Search for the cell housing the specified text and yield its [x, y] center coordinate. 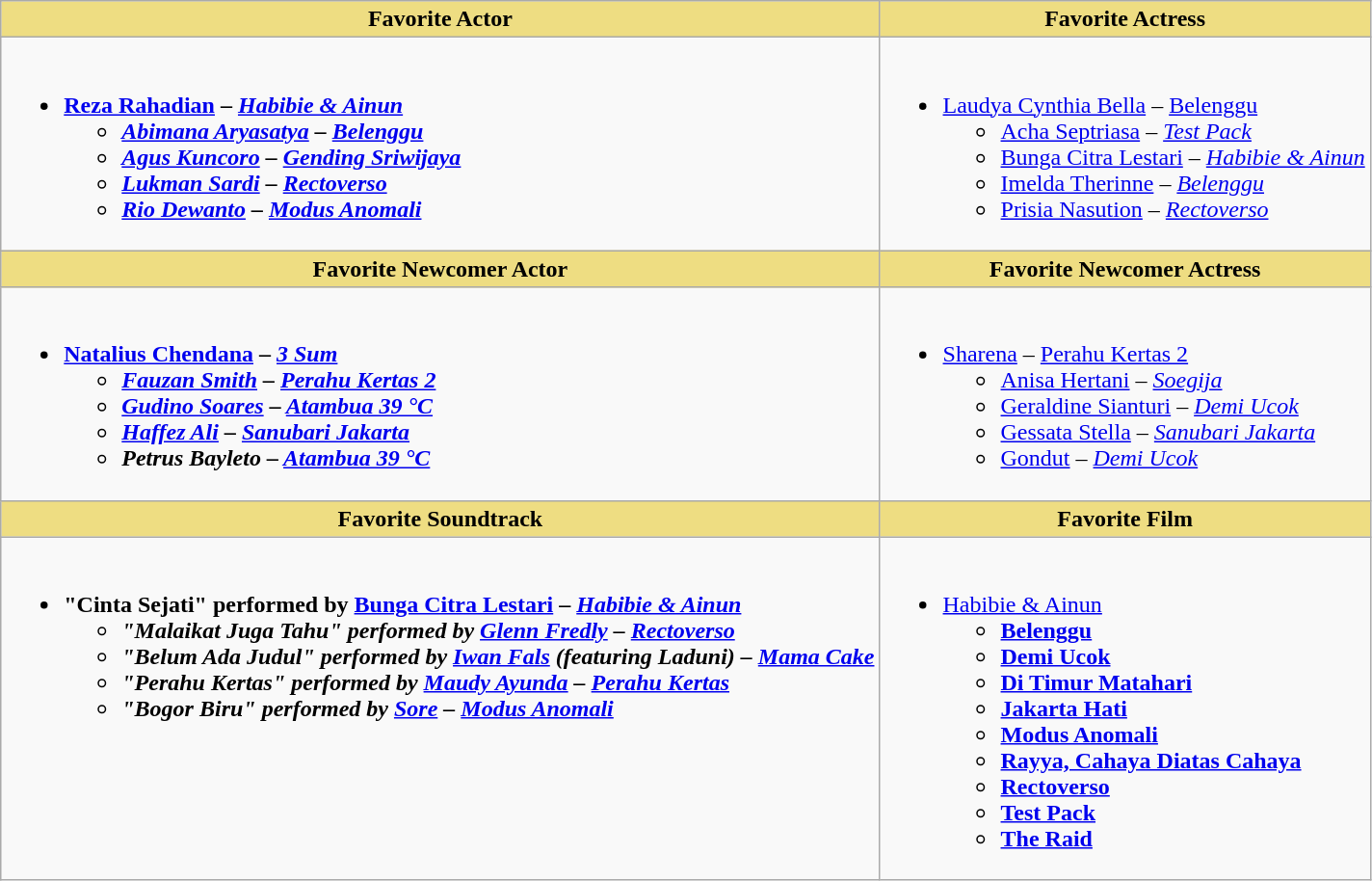
Favorite Film [1125, 519]
Favorite Actor [440, 19]
Favorite Newcomer Actress [1125, 269]
Favorite Soundtrack [440, 519]
Favorite Newcomer Actor [440, 269]
Natalius Chendana – 3 SumFauzan Smith – Perahu Kertas 2Gudino Soares – Atambua 39 °CHaffez Ali – Sanubari JakartaPetrus Bayleto – Atambua 39 °C [440, 393]
Reza Rahadian – Habibie & AinunAbimana Aryasatya – BelengguAgus Kuncoro – Gending SriwijayaLukman Sardi – RectoversoRio Dewanto – Modus Anomali [440, 145]
Favorite Actress [1125, 19]
Laudya Cynthia Bella – BelengguAcha Septriasa – Test PackBunga Citra Lestari – Habibie & AinunImelda Therinne – BelengguPrisia Nasution – Rectoverso [1125, 145]
Sharena – Perahu Kertas 2Anisa Hertani – SoegijaGeraldine Sianturi – Demi UcokGessata Stella – Sanubari JakartaGondut – Demi Ucok [1125, 393]
Habibie & AinunBelengguDemi UcokDi Timur MatahariJakarta HatiModus AnomaliRayya, Cahaya Diatas CahayaRectoversoTest PackThe Raid [1125, 708]
